Extract the (X, Y) coordinate from the center of the cell holding the provided text.  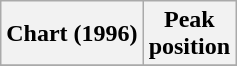
Peakposition (189, 34)
Chart (1996) (72, 34)
